Extract the (x, y) coordinate from the center of the cell holding the provided text.  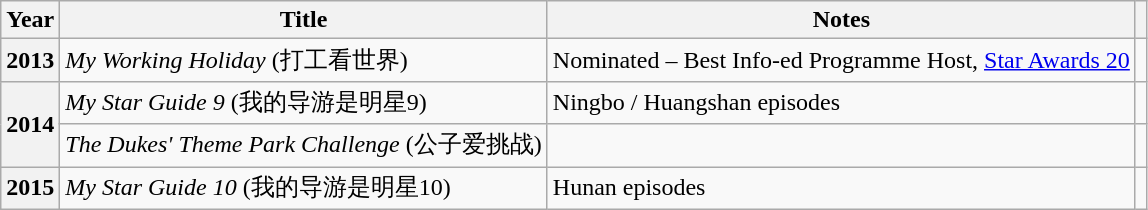
2013 (30, 60)
Hunan episodes (841, 188)
Notes (841, 20)
Nominated – Best Info-ed Programme Host, Star Awards 20 (841, 60)
My Star Guide 9 (我的导游是明星9) (304, 102)
My Star Guide 10 (我的导游是明星10) (304, 188)
Year (30, 20)
The Dukes' Theme Park Challenge (公子爱挑战) (304, 146)
2014 (30, 124)
Title (304, 20)
2015 (30, 188)
Ningbo / Huangshan episodes (841, 102)
My Working Holiday (打工看世界) (304, 60)
